Pinpoint the cell where the given text exists, returning its [X, Y] midpoint coordinate. 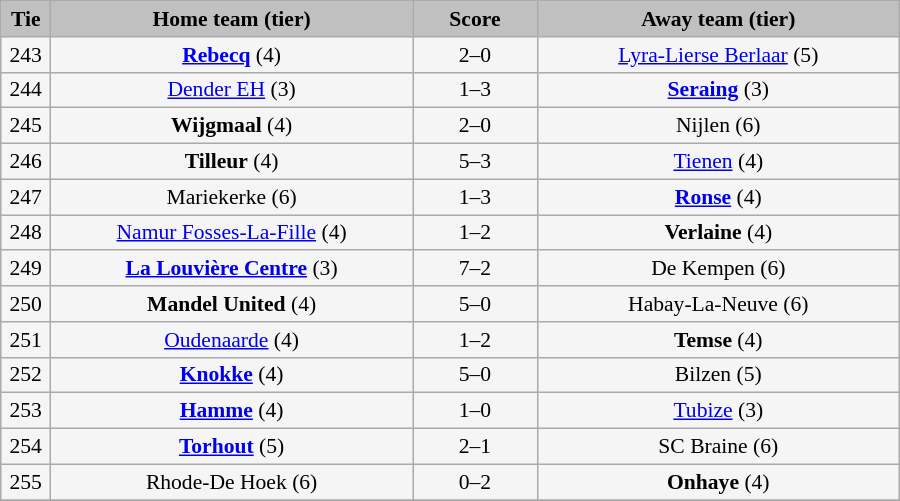
Rebecq (4) [232, 55]
1–0 [476, 411]
Tilleur (4) [232, 162]
Wijgmaal (4) [232, 126]
Seraing (3) [718, 90]
0–2 [476, 482]
Ronse (4) [718, 197]
Home team (tier) [232, 19]
250 [26, 304]
Lyra-Lierse Berlaar (5) [718, 55]
Hamme (4) [232, 411]
Score [476, 19]
5–3 [476, 162]
255 [26, 482]
Tienen (4) [718, 162]
SC Braine (6) [718, 447]
Oudenaarde (4) [232, 340]
243 [26, 55]
Tubize (3) [718, 411]
252 [26, 375]
Mariekerke (6) [232, 197]
249 [26, 269]
7–2 [476, 269]
Habay-La-Neuve (6) [718, 304]
Rhode-De Hoek (6) [232, 482]
Temse (4) [718, 340]
2–1 [476, 447]
251 [26, 340]
Namur Fosses-La-Fille (4) [232, 233]
247 [26, 197]
Dender EH (3) [232, 90]
Mandel United (4) [232, 304]
Tie [26, 19]
Torhout (5) [232, 447]
246 [26, 162]
254 [26, 447]
Knokke (4) [232, 375]
245 [26, 126]
Onhaye (4) [718, 482]
Nijlen (6) [718, 126]
253 [26, 411]
De Kempen (6) [718, 269]
Bilzen (5) [718, 375]
Verlaine (4) [718, 233]
Away team (tier) [718, 19]
La Louvière Centre (3) [232, 269]
248 [26, 233]
244 [26, 90]
